Capture the cell that displays the provided text and extract its (X, Y) central coordinate. 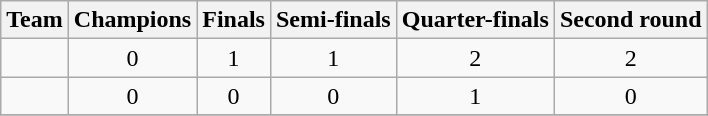
Quarter-finals (475, 20)
Second round (630, 20)
Champions (132, 20)
Team (35, 20)
Finals (234, 20)
Semi-finals (333, 20)
